Search for the cell housing the specified text and yield its [x, y] center coordinate. 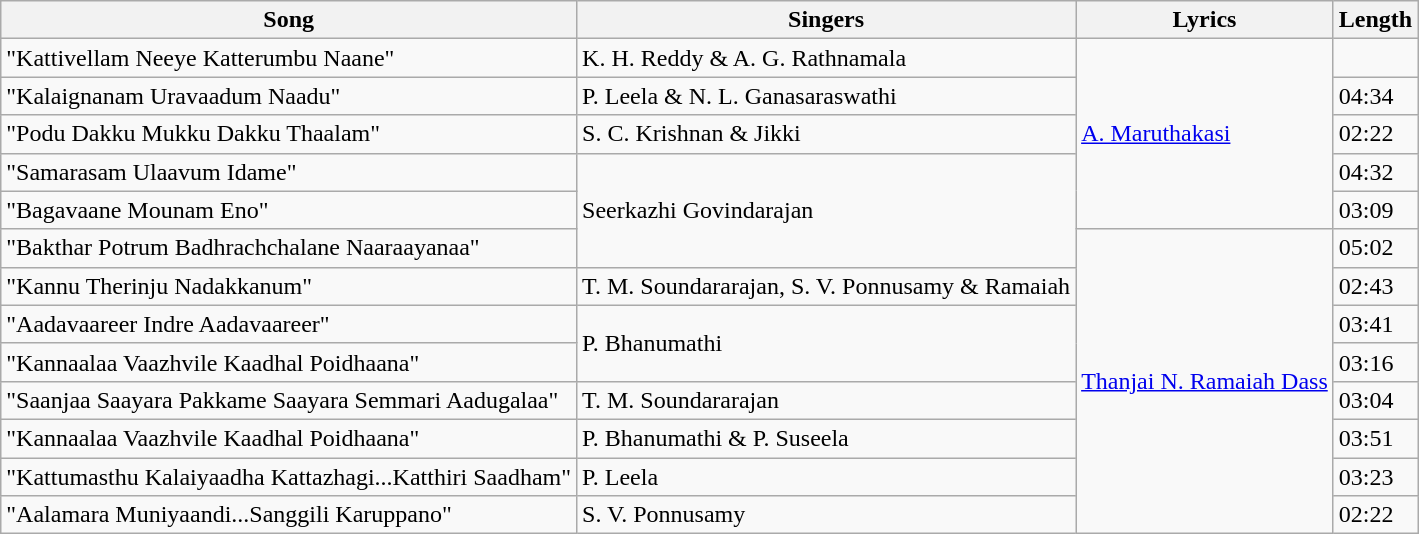
Song [289, 20]
T. M. Soundararajan, S. V. Ponnusamy & Ramaiah [826, 286]
"Aadavaareer Indre Aadavaareer" [289, 324]
03:23 [1375, 477]
Length [1375, 20]
Singers [826, 20]
04:32 [1375, 172]
P. Leela [826, 477]
04:34 [1375, 96]
"Kannu Therinju Nadakkanum" [289, 286]
"Kalaignanam Uravaadum Naadu" [289, 96]
P. Leela & N. L. Ganasaraswathi [826, 96]
03:09 [1375, 210]
Lyrics [1205, 20]
S. V. Ponnusamy [826, 515]
A. Maruthakasi [1205, 134]
Seerkazhi Govindarajan [826, 210]
"Bakthar Potrum Badhrachchalane Naaraayanaa" [289, 248]
"Kattivellam Neeye Katterumbu Naane" [289, 58]
"Podu Dakku Mukku Dakku Thaalam" [289, 134]
03:16 [1375, 362]
03:41 [1375, 324]
S. C. Krishnan & Jikki [826, 134]
P. Bhanumathi [826, 343]
03:04 [1375, 400]
K. H. Reddy & A. G. Rathnamala [826, 58]
03:51 [1375, 438]
"Kattumasthu Kalaiyaadha Kattazhagi...Katthiri Saadham" [289, 477]
02:43 [1375, 286]
"Bagavaane Mounam Eno" [289, 210]
Thanjai N. Ramaiah Dass [1205, 381]
"Saanjaa Saayara Pakkame Saayara Semmari Aadugalaa" [289, 400]
T. M. Soundararajan [826, 400]
"Samarasam Ulaavum Idame" [289, 172]
05:02 [1375, 248]
P. Bhanumathi & P. Suseela [826, 438]
"Aalamara Muniyaandi...Sanggili Karuppano" [289, 515]
